For the text-containing cell, return its midpoint in (X, Y) coordinate format. 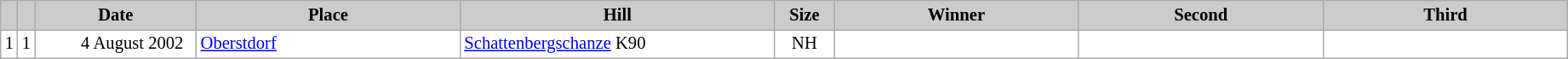
Second (1200, 15)
Size (804, 15)
4 August 2002 (116, 44)
Place (329, 15)
NH (804, 44)
Winner (957, 15)
Oberstdorf (329, 44)
Date (116, 15)
Hill (617, 15)
Third (1445, 15)
Schattenbergschanze K90 (617, 44)
